Provide the [x, y] coordinate of the cell's center where the given text is located.  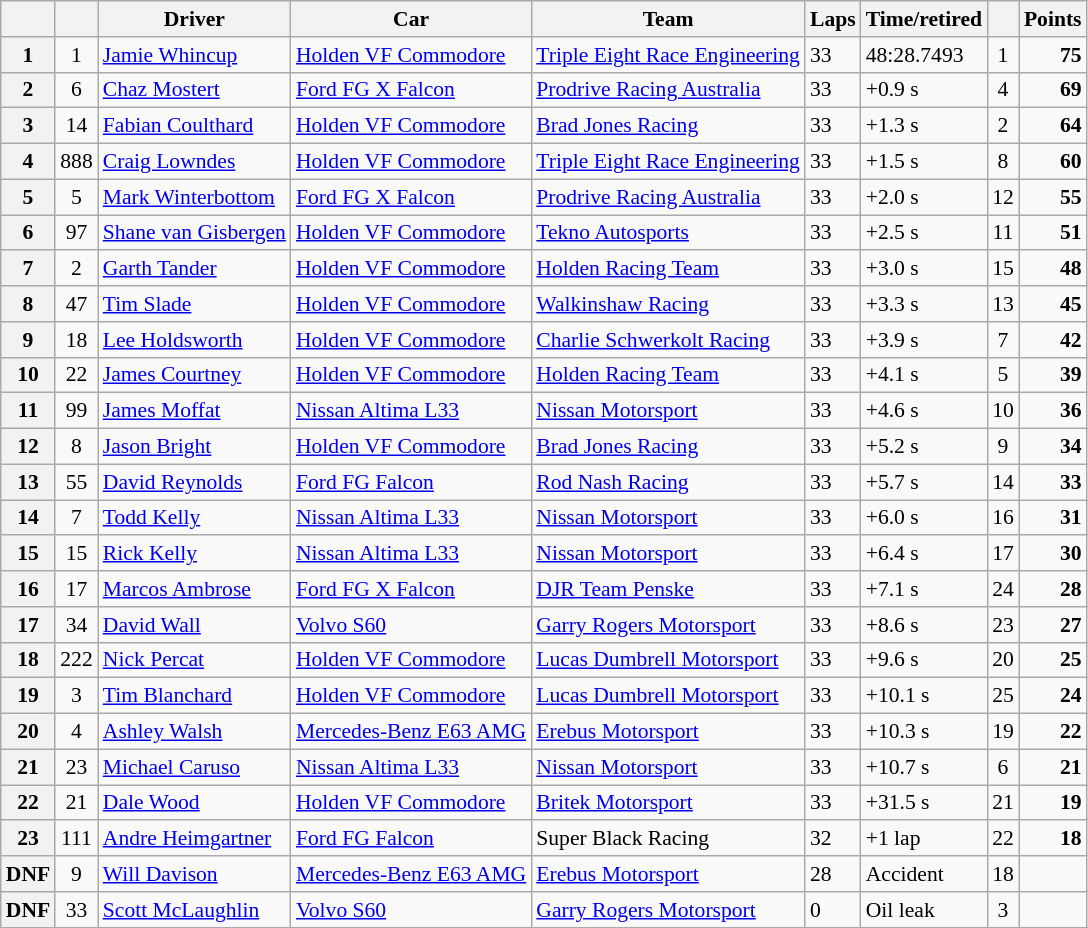
DJR Team Penske [668, 589]
36 [1053, 411]
Super Black Racing [668, 839]
Fabian Coulthard [194, 126]
Accident [924, 874]
27 [1053, 625]
64 [1053, 126]
Time/retired [924, 19]
Mark Winterbottom [194, 197]
+5.2 s [924, 447]
42 [1053, 340]
51 [1053, 233]
David Reynolds [194, 482]
Britek Motorsport [668, 803]
60 [1053, 162]
Michael Caruso [194, 767]
Will Davison [194, 874]
Todd Kelly [194, 518]
75 [1053, 55]
James Courtney [194, 375]
Driver [194, 19]
Nick Percat [194, 660]
32 [833, 839]
Rick Kelly [194, 554]
0 [833, 910]
+1 lap [924, 839]
Points [1053, 19]
111 [76, 839]
+2.0 s [924, 197]
+10.7 s [924, 767]
+31.5 s [924, 803]
Tim Slade [194, 304]
+10.3 s [924, 732]
+2.5 s [924, 233]
James Moffat [194, 411]
David Wall [194, 625]
30 [1053, 554]
222 [76, 660]
Walkinshaw Racing [668, 304]
Jason Bright [194, 447]
Ashley Walsh [194, 732]
Garth Tander [194, 269]
+5.7 s [924, 482]
99 [76, 411]
Lee Holdsworth [194, 340]
Charlie Schwerkolt Racing [668, 340]
69 [1053, 90]
Andre Heimgartner [194, 839]
48 [1053, 269]
31 [1053, 518]
+1.5 s [924, 162]
+6.4 s [924, 554]
888 [76, 162]
48:28.7493 [924, 55]
+10.1 s [924, 696]
+6.0 s [924, 518]
+3.3 s [924, 304]
Shane van Gisbergen [194, 233]
Dale Wood [194, 803]
Tim Blanchard [194, 696]
47 [76, 304]
97 [76, 233]
Marcos Ambrose [194, 589]
Jamie Whincup [194, 55]
+3.9 s [924, 340]
Craig Lowndes [194, 162]
+8.6 s [924, 625]
+4.1 s [924, 375]
+3.0 s [924, 269]
39 [1053, 375]
45 [1053, 304]
Tekno Autosports [668, 233]
+4.6 s [924, 411]
+0.9 s [924, 90]
Car [411, 19]
Laps [833, 19]
+9.6 s [924, 660]
Rod Nash Racing [668, 482]
Chaz Mostert [194, 90]
Scott McLaughlin [194, 910]
+1.3 s [924, 126]
Oil leak [924, 910]
Team [668, 19]
+7.1 s [924, 589]
